Capture the cell that displays the provided text and extract its [X, Y] central coordinate. 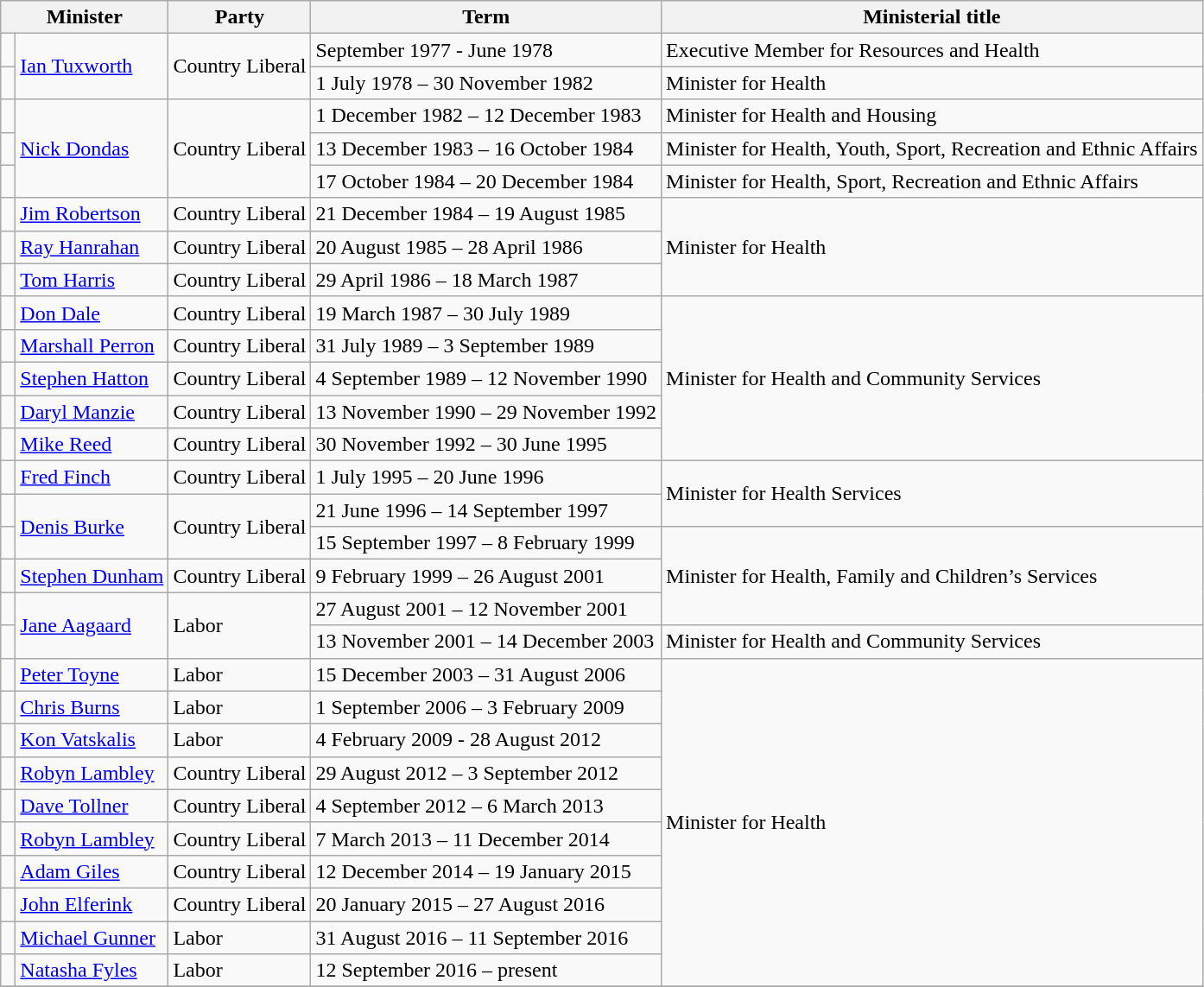
Stephen Dunham [92, 576]
29 August 2012 – 3 September 2012 [486, 773]
15 September 1997 – 8 February 1999 [486, 543]
Jane Aagaard [92, 625]
13 November 2001 – 14 December 2003 [486, 642]
Adam Giles [92, 871]
Marshall Perron [92, 345]
1 July 1995 – 20 June 1996 [486, 478]
1 September 2006 – 3 February 2009 [486, 707]
Minister for Health Services [933, 494]
21 June 1996 – 14 September 1997 [486, 510]
Kon Vatskalis [92, 740]
12 December 2014 – 19 January 2015 [486, 871]
Peter Toyne [92, 674]
30 November 1992 – 30 June 1995 [486, 445]
Mike Reed [92, 445]
Minister for Health, Family and Children’s Services [933, 576]
Ministerial title [933, 17]
Natasha Fyles [92, 971]
1 December 1982 – 12 December 1983 [486, 116]
20 August 1985 – 28 April 1986 [486, 247]
Jim Robertson [92, 214]
Stephen Hatton [92, 378]
Tom Harris [92, 280]
13 November 1990 – 29 November 1992 [486, 412]
John Elferink [92, 904]
Fred Finch [92, 478]
Minister for Health, Sport, Recreation and Ethnic Affairs [933, 181]
Nick Dondas [92, 149]
Minister for Health, Youth, Sport, Recreation and Ethnic Affairs [933, 149]
Party [240, 17]
21 December 1984 – 19 August 1985 [486, 214]
Daryl Manzie [92, 412]
Ian Tuxworth [92, 66]
17 October 1984 – 20 December 1984 [486, 181]
31 August 2016 – 11 September 2016 [486, 937]
31 July 1989 – 3 September 1989 [486, 345]
4 September 1989 – 12 November 1990 [486, 378]
4 February 2009 - 28 August 2012 [486, 740]
20 January 2015 – 27 August 2016 [486, 904]
Don Dale [92, 313]
Michael Gunner [92, 937]
15 December 2003 – 31 August 2006 [486, 674]
9 February 1999 – 26 August 2001 [486, 576]
Denis Burke [92, 527]
September 1977 - June 1978 [486, 50]
27 August 2001 – 12 November 2001 [486, 609]
29 April 1986 – 18 March 1987 [486, 280]
19 March 1987 – 30 July 1989 [486, 313]
7 March 2013 – 11 December 2014 [486, 838]
4 September 2012 – 6 March 2013 [486, 806]
Chris Burns [92, 707]
Dave Tollner [92, 806]
Ray Hanrahan [92, 247]
Executive Member for Resources and Health [933, 50]
1 July 1978 – 30 November 1982 [486, 83]
13 December 1983 – 16 October 1984 [486, 149]
12 September 2016 – present [486, 971]
Minister for Health and Housing [933, 116]
Term [486, 17]
Minister [85, 17]
